Determine the (x, y) coordinate at the center of the cell enclosing the given text.  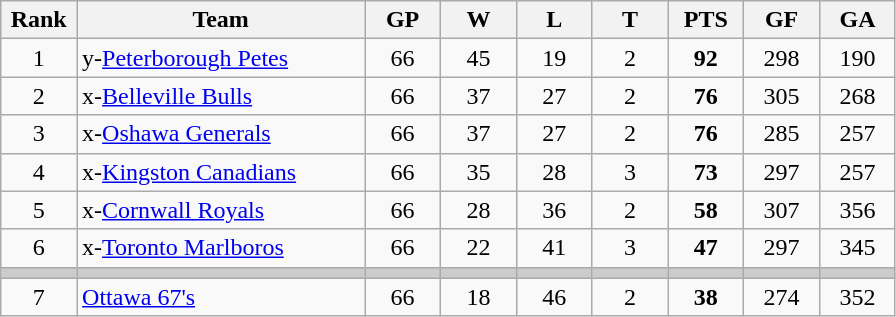
36 (554, 210)
73 (706, 172)
19 (554, 58)
4 (39, 172)
T (630, 20)
x-Belleville Bulls (221, 96)
38 (706, 297)
285 (782, 134)
45 (479, 58)
6 (39, 248)
356 (857, 210)
PTS (706, 20)
1 (39, 58)
7 (39, 297)
5 (39, 210)
x-Kingston Canadians (221, 172)
Team (221, 20)
307 (782, 210)
298 (782, 58)
x-Toronto Marlboros (221, 248)
22 (479, 248)
41 (554, 248)
58 (706, 210)
345 (857, 248)
18 (479, 297)
y-Peterborough Petes (221, 58)
274 (782, 297)
268 (857, 96)
352 (857, 297)
W (479, 20)
GF (782, 20)
GP (403, 20)
x-Oshawa Generals (221, 134)
92 (706, 58)
305 (782, 96)
x-Cornwall Royals (221, 210)
47 (706, 248)
Ottawa 67's (221, 297)
Rank (39, 20)
35 (479, 172)
L (554, 20)
190 (857, 58)
GA (857, 20)
46 (554, 297)
